Return the (X, Y) coordinate for the center point of the cell that contains the specified text.  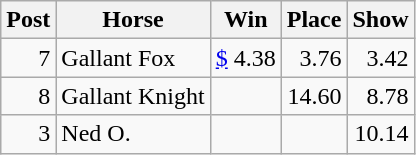
7 (28, 58)
Win (246, 20)
Gallant Knight (133, 96)
3.42 (380, 58)
8 (28, 96)
Horse (133, 20)
Show (380, 20)
$ 4.38 (246, 58)
Gallant Fox (133, 58)
Ned O. (133, 134)
14.60 (314, 96)
3 (28, 134)
Place (314, 20)
10.14 (380, 134)
Post (28, 20)
3.76 (314, 58)
8.78 (380, 96)
